Scan for the cell matching the given text and deliver its (x, y) coordinate at center. 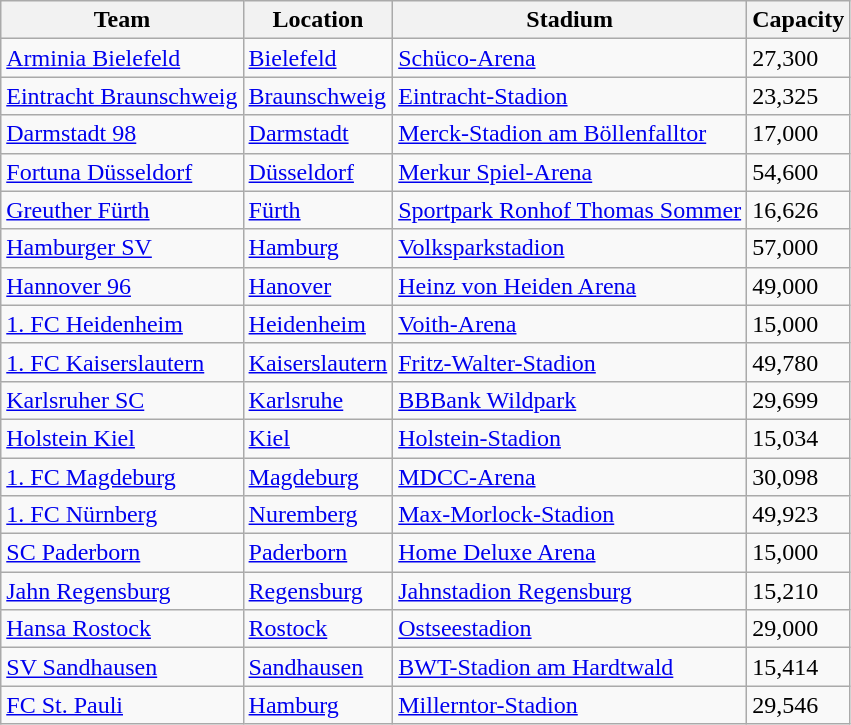
Eintracht Braunschweig (122, 96)
Hansa Rostock (122, 629)
Eintracht-Stadion (570, 96)
Holstein Kiel (122, 438)
Kiel (318, 438)
Location (318, 20)
Sportpark Ronhof Thomas Sommer (570, 210)
Nuremberg (318, 515)
Ostseestadion (570, 629)
Capacity (798, 20)
30,098 (798, 477)
Greuther Fürth (122, 210)
1. FC Nürnberg (122, 515)
Voith-Arena (570, 324)
BBBank Wildpark (570, 400)
Darmstadt 98 (122, 134)
Jahnstadion Regensburg (570, 591)
Millerntor-Stadion (570, 705)
23,325 (798, 96)
49,780 (798, 362)
Merck-Stadion am Böllenfalltor (570, 134)
Holstein-Stadion (570, 438)
49,923 (798, 515)
29,000 (798, 629)
Kaiserslautern (318, 362)
15,210 (798, 591)
Braunschweig (318, 96)
Hannover 96 (122, 286)
Magdeburg (318, 477)
Rostock (318, 629)
BWT-Stadion am Hardtwald (570, 667)
Merkur Spiel-Arena (570, 172)
MDCC-Arena (570, 477)
Fortuna Düsseldorf (122, 172)
SC Paderborn (122, 553)
Düsseldorf (318, 172)
Sandhausen (318, 667)
15,414 (798, 667)
Fürth (318, 210)
Heinz von Heiden Arena (570, 286)
27,300 (798, 58)
Darmstadt (318, 134)
Stadium (570, 20)
1. FC Magdeburg (122, 477)
Max-Morlock-Stadion (570, 515)
FC St. Pauli (122, 705)
29,699 (798, 400)
Schüco-Arena (570, 58)
Karlsruhe (318, 400)
17,000 (798, 134)
Karlsruher SC (122, 400)
54,600 (798, 172)
Hamburger SV (122, 248)
Paderborn (318, 553)
SV Sandhausen (122, 667)
57,000 (798, 248)
Home Deluxe Arena (570, 553)
15,034 (798, 438)
Jahn Regensburg (122, 591)
Fritz-Walter-Stadion (570, 362)
1. FC Kaiserslautern (122, 362)
49,000 (798, 286)
29,546 (798, 705)
Arminia Bielefeld (122, 58)
Hanover (318, 286)
Team (122, 20)
Heidenheim (318, 324)
1. FC Heidenheim (122, 324)
Volksparkstadion (570, 248)
16,626 (798, 210)
Regensburg (318, 591)
Bielefeld (318, 58)
